Pinpoint the cell where the given text exists, returning its [x, y] midpoint coordinate. 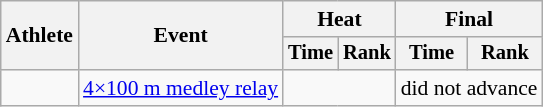
Athlete [40, 36]
did not advance [470, 88]
4×100 m medley relay [180, 88]
Event [180, 36]
Heat [339, 19]
Final [470, 19]
